Provide the [x, y] coordinate of the cell's center where the given text is located.  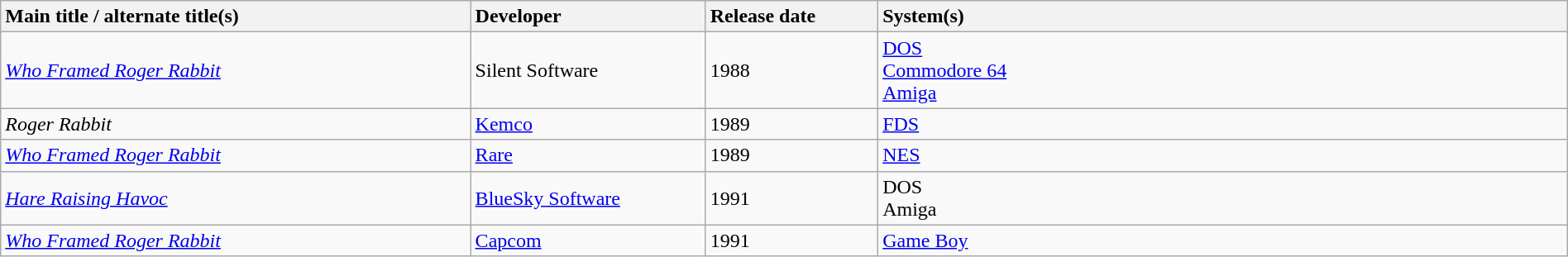
Release date [791, 17]
BlueSky Software [588, 198]
NES [1223, 155]
1988 [791, 70]
DOS Amiga [1223, 198]
Game Boy [1223, 240]
System(s) [1223, 17]
FDS [1223, 124]
Silent Software [588, 70]
Developer [588, 17]
Rare [588, 155]
DOS Commodore 64 Amiga [1223, 70]
Kemco [588, 124]
Hare Raising Havoc [236, 198]
Capcom [588, 240]
Roger Rabbit [236, 124]
Main title / alternate title(s) [236, 17]
